Extract the (x, y) coordinate from the center of the cell holding the provided text.  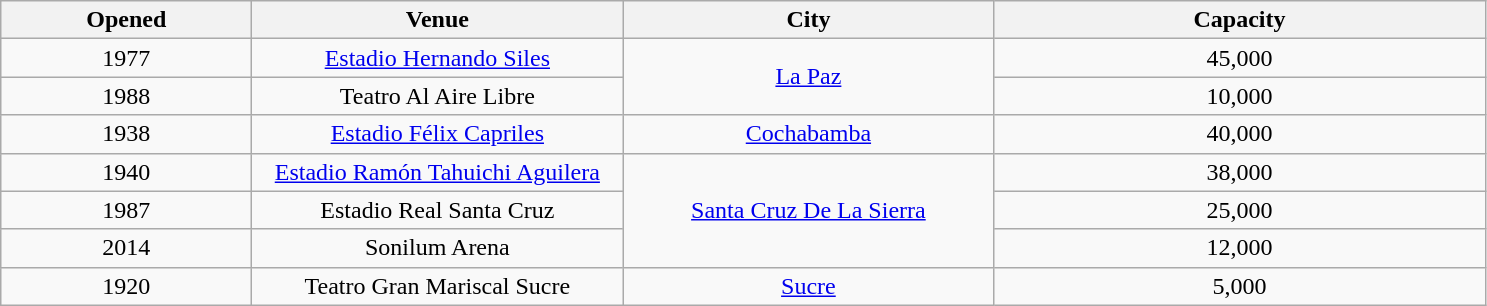
Estadio Félix Capriles (438, 134)
10,000 (1240, 96)
Cochabamba (808, 134)
25,000 (1240, 210)
La Paz (808, 77)
Teatro Gran Mariscal Sucre (438, 286)
1920 (126, 286)
1938 (126, 134)
Opened (126, 20)
1987 (126, 210)
12,000 (1240, 248)
Sonilum Arena (438, 248)
Teatro Al Aire Libre (438, 96)
38,000 (1240, 172)
2014 (126, 248)
Estadio Real Santa Cruz (438, 210)
Capacity (1240, 20)
Estadio Hernando Siles (438, 58)
Santa Cruz De La Sierra (808, 210)
45,000 (1240, 58)
1988 (126, 96)
1940 (126, 172)
5,000 (1240, 286)
Estadio Ramón Tahuichi Aguilera (438, 172)
40,000 (1240, 134)
Sucre (808, 286)
City (808, 20)
1977 (126, 58)
Venue (438, 20)
